Pinpoint the cell where the given text exists, returning its (x, y) midpoint coordinate. 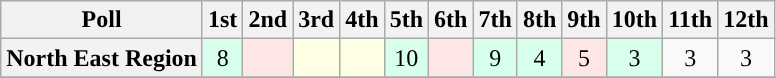
3rd (316, 20)
11th (690, 20)
10 (406, 58)
9 (495, 58)
1st (222, 20)
5th (406, 20)
8 (222, 58)
Poll (102, 20)
North East Region (102, 58)
6th (451, 20)
5 (584, 58)
2nd (268, 20)
12th (746, 20)
9th (584, 20)
8th (539, 20)
7th (495, 20)
4 (539, 58)
4th (362, 20)
10th (634, 20)
